Search for the cell housing the specified text and yield its (x, y) center coordinate. 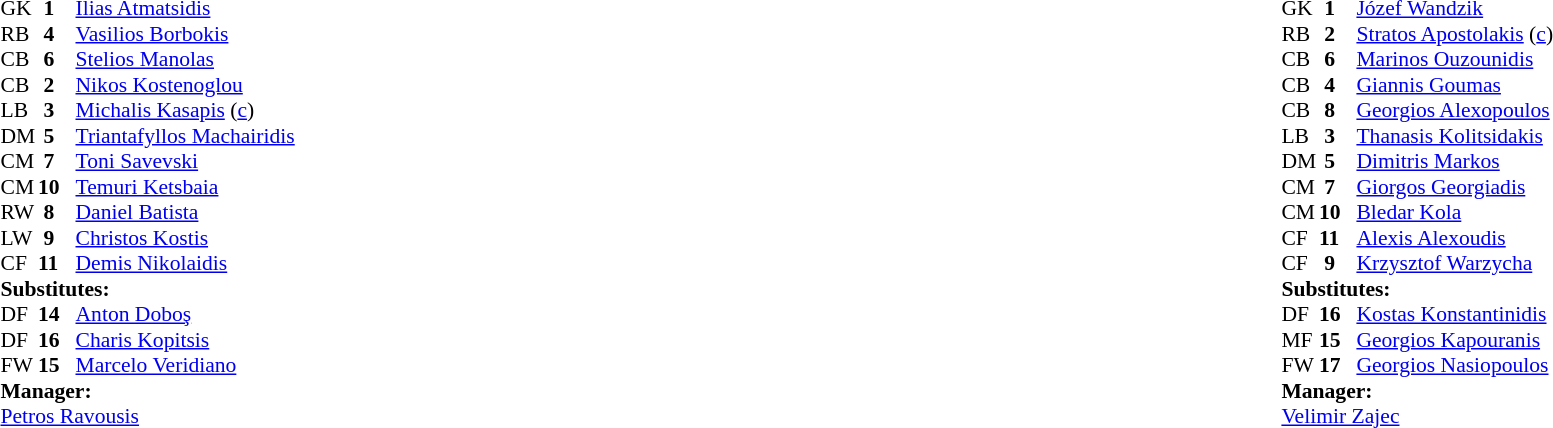
Krzysztof Warzycha (1454, 263)
Toni Savevski (186, 161)
Dimitris Markos (1454, 161)
LW (19, 238)
14 (57, 315)
Bledar Kola (1454, 213)
Christos Kostis (186, 238)
Vasilios Borbokis (186, 34)
Georgios Alexopoulos (1454, 111)
Charis Kopitsis (186, 340)
Anton Doboş (186, 315)
RW (19, 213)
Demis Nikolaidis (186, 263)
Stratos Apostolakis (c) (1454, 34)
Marcelo Veridiano (186, 365)
Daniel Batista (186, 213)
Giorgos Georgiadis (1454, 187)
Kostas Konstantinidis (1454, 315)
Triantafyllos Machairidis (186, 136)
17 (1338, 365)
Georgios Nasiopoulos (1454, 365)
Temuri Ketsbaia (186, 187)
Stelios Manolas (186, 59)
Marinos Ouzounidis (1454, 59)
Giannis Goumas (1454, 85)
Nikos Kostenoglou (186, 85)
Michalis Kasapis (c) (186, 111)
MF (1300, 340)
Alexis Alexoudis (1454, 238)
Thanasis Kolitsidakis (1454, 136)
Georgios Kapouranis (1454, 340)
